From the cell containing the given text, extract its center point as (x, y) coordinate. 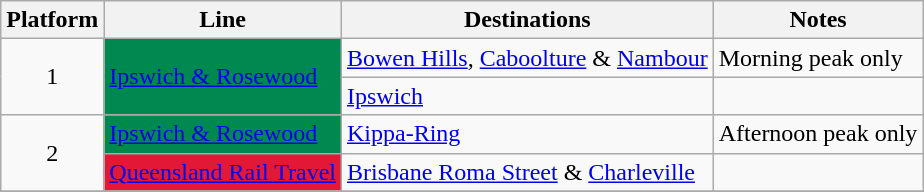
Brisbane Roma Street & Charleville (527, 172)
Destinations (527, 20)
1 (52, 77)
Kippa-Ring (527, 134)
Ipswich (527, 96)
Morning peak only (818, 58)
Queensland Rail Travel (223, 172)
Line (223, 20)
2 (52, 153)
Notes (818, 20)
Afternoon peak only (818, 134)
Platform (52, 20)
Bowen Hills, Caboolture & Nambour (527, 58)
